Identify which cell holds the provided text, then report its (x, y) central coordinate. 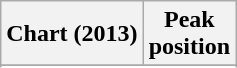
Peakposition (189, 34)
Chart (2013) (72, 34)
